Detect which cell encompasses the target text, then output its [X, Y] center coordinate. 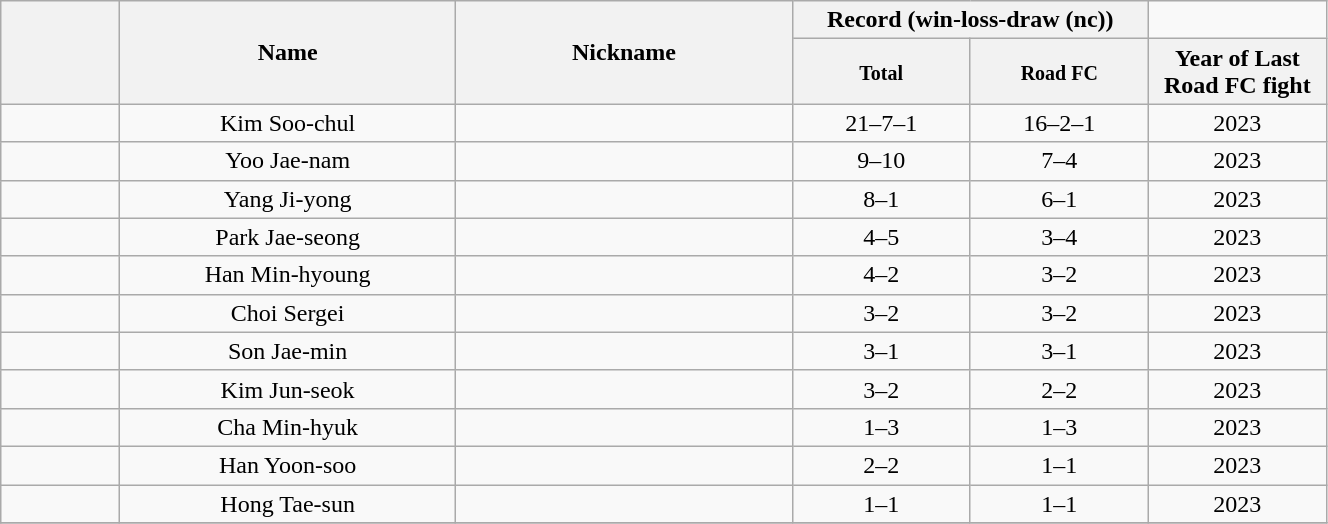
Kim Jun-seok [287, 389]
Hong Tae-sun [287, 503]
4–5 [881, 237]
Total [881, 72]
Road FC [1059, 72]
Yang Ji-yong [287, 199]
3–4 [1059, 237]
Kim Soo-chul [287, 123]
Cha Min-hyuk [287, 427]
Name [287, 52]
4–2 [881, 275]
Year of Last Road FC fight [1237, 72]
21–7–1 [881, 123]
7–4 [1059, 161]
Park Jae-seong [287, 237]
16–2–1 [1059, 123]
Han Min-hyoung [287, 275]
Son Jae-min [287, 351]
Yoo Jae-nam [287, 161]
Nickname [624, 52]
Record (win-loss-draw (nc)) [970, 20]
Han Yoon-soo [287, 465]
6–1 [1059, 199]
9–10 [881, 161]
8–1 [881, 199]
Choi Sergei [287, 313]
